Identify which cell holds the provided text, then report its [x, y] central coordinate. 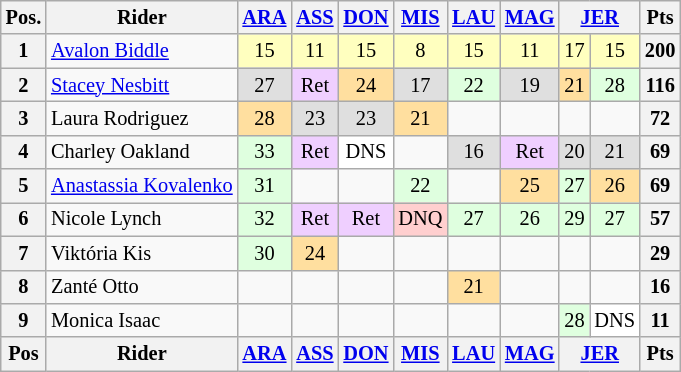
57 [660, 219]
200 [660, 51]
9 [24, 320]
7 [24, 253]
32 [265, 219]
30 [265, 253]
19 [530, 85]
5 [24, 186]
116 [660, 85]
33 [265, 152]
3 [24, 118]
DNQ [420, 219]
72 [660, 118]
Zanté Otto [142, 287]
1 [24, 51]
Viktória Kis [142, 253]
Nicole Lynch [142, 219]
20 [574, 152]
31 [265, 186]
Pos. [24, 17]
Charley Oakland [142, 152]
Laura Rodriguez [142, 118]
4 [24, 152]
Anastassia Kovalenko [142, 186]
Stacey Nesbitt [142, 85]
Monica Isaac [142, 320]
25 [530, 186]
Pos [24, 354]
Avalon Biddle [142, 51]
2 [24, 85]
6 [24, 219]
